Detect which cell encompasses the target text, then output its [x, y] center coordinate. 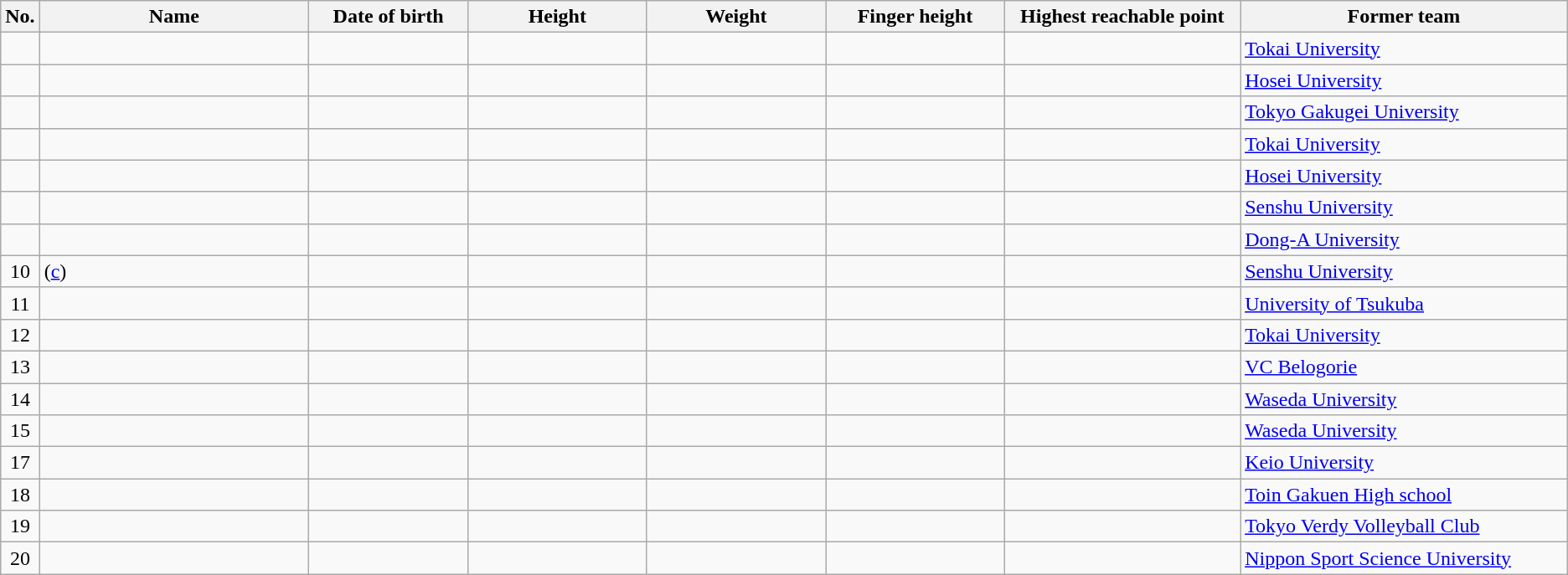
Height [558, 17]
No. [20, 17]
Former team [1404, 17]
VC Belogorie [1404, 367]
11 [20, 303]
20 [20, 558]
12 [20, 335]
Finger height [915, 17]
Weight [736, 17]
Highest reachable point [1122, 17]
Tokyo Verdy Volleyball Club [1404, 526]
19 [20, 526]
10 [20, 271]
13 [20, 367]
Dong-A University [1404, 239]
14 [20, 399]
Nippon Sport Science University [1404, 558]
Date of birth [389, 17]
Name [174, 17]
17 [20, 463]
18 [20, 495]
Tokyo Gakugei University [1404, 112]
Keio University [1404, 463]
15 [20, 431]
(c) [174, 271]
University of Tsukuba [1404, 303]
Toin Gakuen High school [1404, 495]
